Determine the (x, y) coordinate at the center of the cell enclosing the given text.  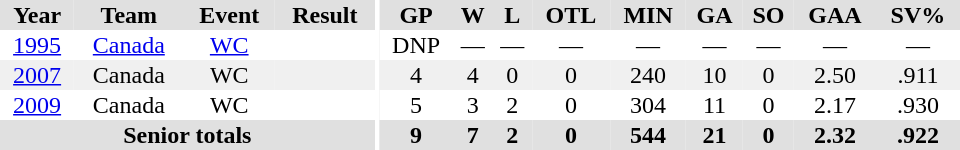
2.32 (835, 135)
3 (472, 105)
10 (714, 75)
544 (648, 135)
Result (324, 15)
SV% (918, 15)
2.17 (835, 105)
304 (648, 105)
DNP (416, 45)
GP (416, 15)
.911 (918, 75)
L (512, 15)
SO (768, 15)
7 (472, 135)
11 (714, 105)
1995 (37, 45)
Year (37, 15)
Event (229, 15)
2007 (37, 75)
.930 (918, 105)
OTL (571, 15)
9 (416, 135)
240 (648, 75)
21 (714, 135)
GAA (835, 15)
2009 (37, 105)
2.50 (835, 75)
Senior totals (188, 135)
5 (416, 105)
GA (714, 15)
W (472, 15)
MIN (648, 15)
Team (128, 15)
.922 (918, 135)
